Identify which cell holds the provided text, then report its (x, y) central coordinate. 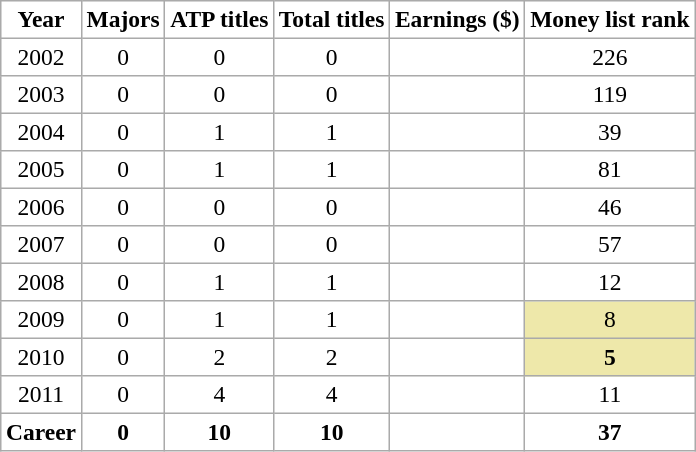
Money list rank (610, 20)
Majors (123, 20)
226 (610, 57)
57 (610, 245)
Career (42, 432)
12 (610, 282)
37 (610, 432)
2005 (42, 170)
Total titles (332, 20)
2010 (42, 357)
11 (610, 395)
Year (42, 20)
8 (610, 320)
Earnings ($) (458, 20)
2003 (42, 95)
119 (610, 95)
2008 (42, 282)
2007 (42, 245)
46 (610, 207)
81 (610, 170)
2011 (42, 395)
ATP titles (220, 20)
5 (610, 357)
2006 (42, 207)
2002 (42, 57)
2009 (42, 320)
2004 (42, 132)
39 (610, 132)
